Scan for the cell matching the given text and deliver its (x, y) coordinate at center. 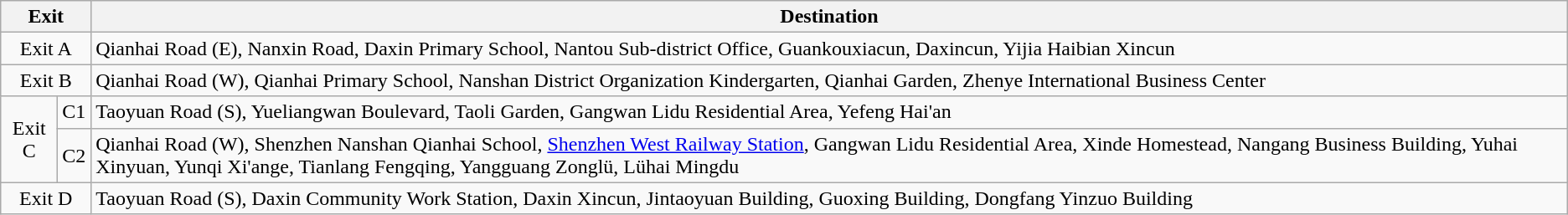
Exit B (46, 80)
C2 (75, 156)
Taoyuan Road (S), Yueliangwan Boulevard, Taoli Garden, Gangwan Lidu Residential Area, Yefeng Hai'an (829, 112)
Exit D (46, 198)
Exit C (29, 139)
Qianhai Road (E), Nanxin Road, Daxin Primary School, Nantou Sub-district Office, Guankouxiacun, Daxincun, Yijia Haibian Xincun (829, 49)
Taoyuan Road (S), Daxin Community Work Station, Daxin Xincun, Jintaoyuan Building, Guoxing Building, Dongfang Yinzuo Building (829, 198)
Exit A (46, 49)
Qianhai Road (W), Qianhai Primary School, Nanshan District Organization Kindergarten, Qianhai Garden, Zhenye International Business Center (829, 80)
C1 (75, 112)
Exit (46, 17)
Destination (829, 17)
